Provide the [X, Y] coordinate of the cell's center where the given text is located.  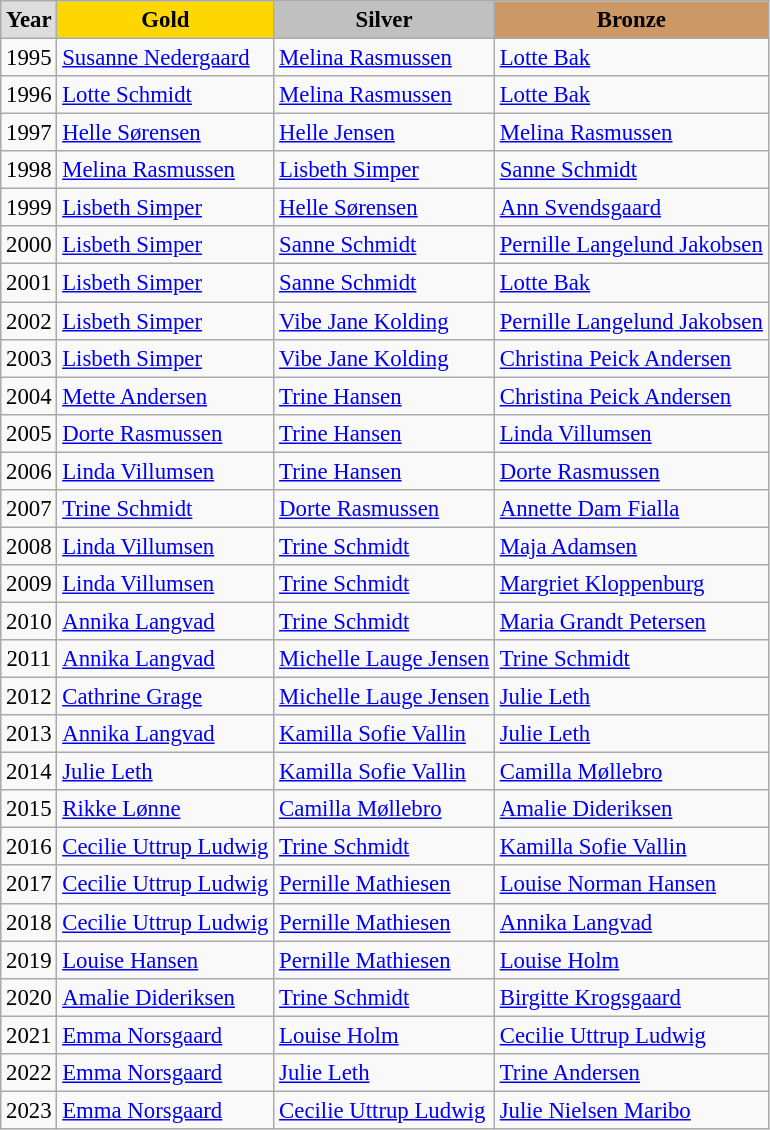
Cathrine Grage [166, 697]
2010 [29, 621]
2022 [29, 1073]
Lotte Schmidt [166, 95]
Annette Dam Fialla [631, 509]
2000 [29, 245]
2009 [29, 584]
Bronze [631, 20]
Gold [166, 20]
2020 [29, 997]
Maria Grandt Petersen [631, 621]
2003 [29, 358]
1998 [29, 170]
2008 [29, 546]
2014 [29, 772]
2019 [29, 960]
1996 [29, 95]
2007 [29, 509]
Trine Andersen [631, 1073]
2015 [29, 809]
Louise Hansen [166, 960]
2002 [29, 321]
Julie Nielsen Maribo [631, 1110]
1999 [29, 208]
Rikke Lønne [166, 809]
2006 [29, 471]
Mette Andersen [166, 396]
Year [29, 20]
2001 [29, 283]
2004 [29, 396]
1997 [29, 133]
2012 [29, 697]
Louise Norman Hansen [631, 885]
2011 [29, 659]
2018 [29, 922]
Birgitte Krogsgaard [631, 997]
2016 [29, 847]
Ann Svendsgaard [631, 208]
2017 [29, 885]
2021 [29, 1035]
2023 [29, 1110]
Susanne Nedergaard [166, 58]
Helle Jensen [384, 133]
Silver [384, 20]
2005 [29, 433]
2013 [29, 734]
Maja Adamsen [631, 546]
1995 [29, 58]
Margriet Kloppenburg [631, 584]
